Identify which cell holds the provided text, then report its [x, y] central coordinate. 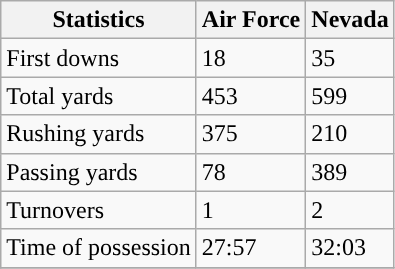
Statistics [99, 20]
27:57 [250, 248]
Nevada [350, 20]
18 [250, 58]
First downs [99, 58]
375 [250, 134]
453 [250, 96]
35 [350, 58]
210 [350, 134]
1 [250, 210]
599 [350, 96]
2 [350, 210]
Time of possession [99, 248]
32:03 [350, 248]
389 [350, 172]
Total yards [99, 96]
78 [250, 172]
Passing yards [99, 172]
Air Force [250, 20]
Turnovers [99, 210]
Rushing yards [99, 134]
